Provide the [x, y] coordinate of the cell's center where the given text is located.  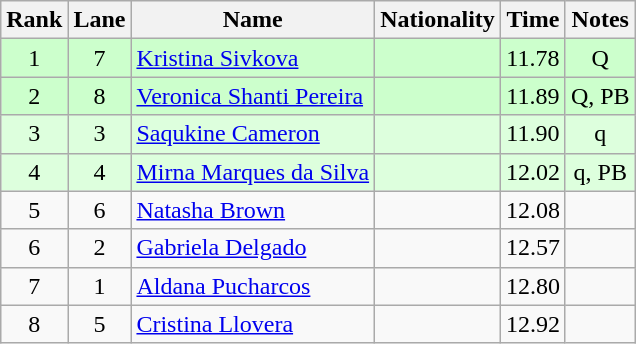
Name [253, 20]
11.89 [532, 96]
12.02 [532, 172]
Q, PB [600, 96]
Q [600, 58]
Veronica Shanti Pereira [253, 96]
q, PB [600, 172]
11.78 [532, 58]
Kristina Sivkova [253, 58]
12.92 [532, 324]
q [600, 134]
12.57 [532, 248]
Gabriela Delgado [253, 248]
Rank [34, 20]
Lane [100, 20]
Aldana Pucharcos [253, 286]
Saqukine Cameron [253, 134]
12.08 [532, 210]
Nationality [438, 20]
11.90 [532, 134]
12.80 [532, 286]
Natasha Brown [253, 210]
Mirna Marques da Silva [253, 172]
Notes [600, 20]
Time [532, 20]
Cristina Llovera [253, 324]
